Determine the [X, Y] coordinate at the center of the cell enclosing the given text.  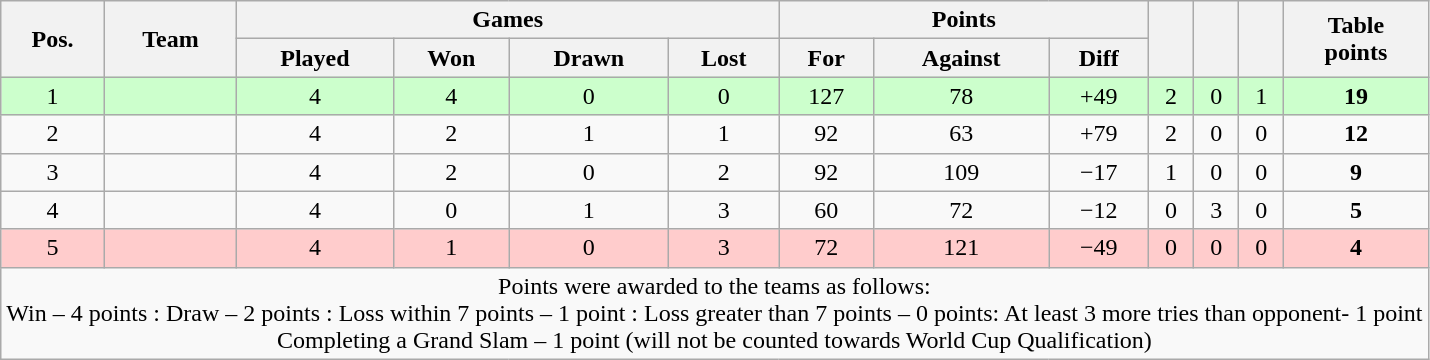
+79 [1099, 134]
109 [960, 172]
Drawn [589, 58]
Played [314, 58]
Lost [724, 58]
Pos. [53, 39]
Diff [1099, 58]
−49 [1099, 248]
Won [450, 58]
Against [960, 58]
63 [960, 134]
For [826, 58]
12 [1356, 134]
121 [960, 248]
Tablepoints [1356, 39]
9 [1356, 172]
78 [960, 96]
−17 [1099, 172]
127 [826, 96]
19 [1356, 96]
60 [826, 210]
Points [964, 20]
Games [508, 20]
+49 [1099, 96]
−12 [1099, 210]
Team [170, 39]
